Provide the (x, y) coordinate of the cell's center where the given text is located.  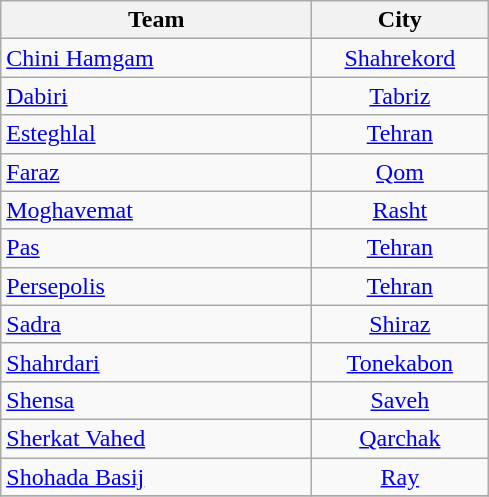
Moghavemat (156, 210)
Shiraz (400, 324)
Rasht (400, 210)
Chini Hamgam (156, 58)
Sadra (156, 324)
Esteghlal (156, 134)
Dabiri (156, 96)
Pas (156, 248)
Team (156, 20)
Shahrekord (400, 58)
Faraz (156, 172)
Qom (400, 172)
Persepolis (156, 286)
Ray (400, 477)
Tonekabon (400, 362)
Shahrdari (156, 362)
Sherkat Vahed (156, 438)
Shensa (156, 400)
Qarchak (400, 438)
City (400, 20)
Shohada Basij (156, 477)
Saveh (400, 400)
Tabriz (400, 96)
